Scan for the cell matching the given text and deliver its (X, Y) coordinate at center. 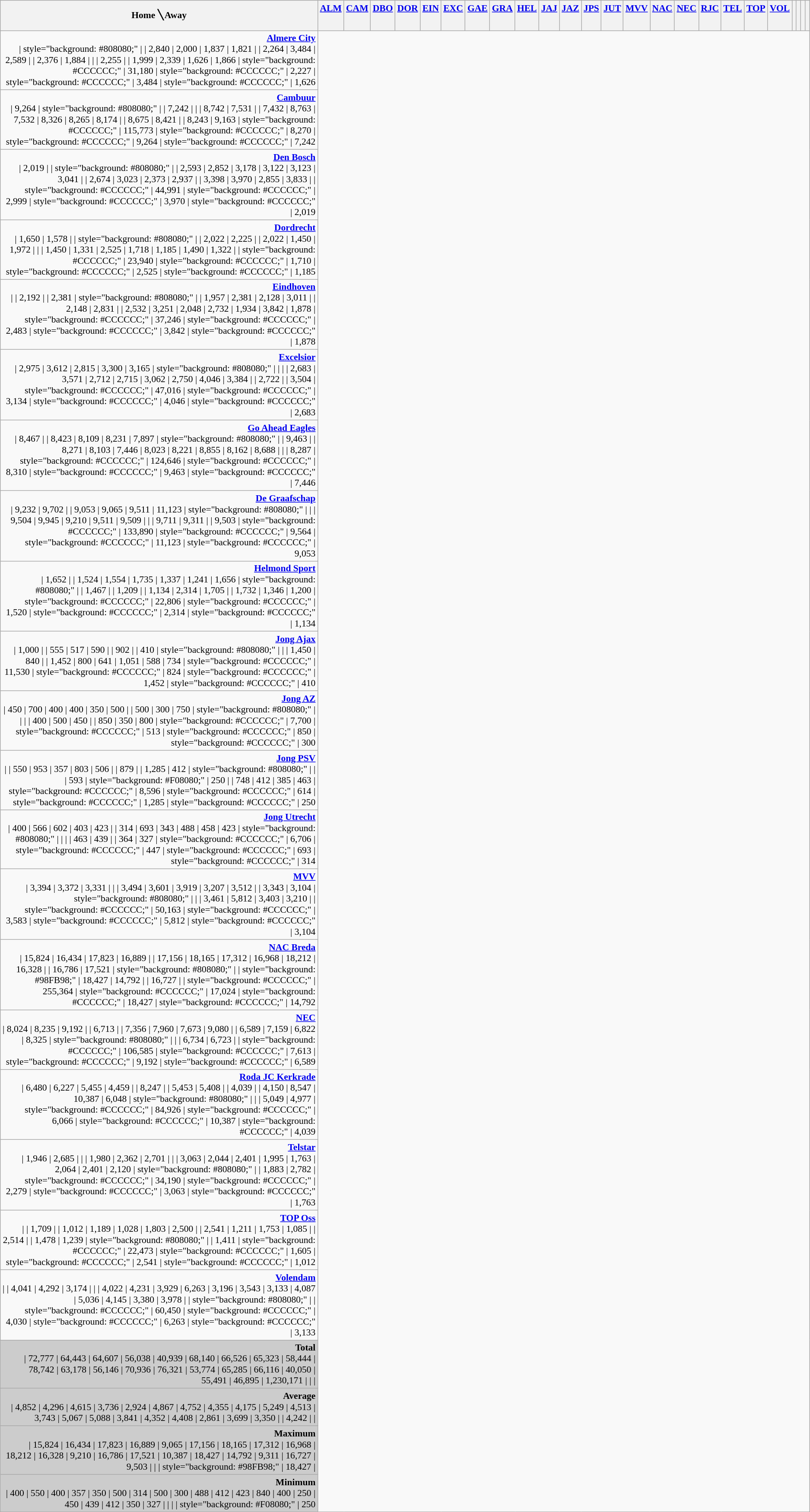
NAC (663, 8)
RJC (710, 8)
JPS (591, 8)
GRA (502, 8)
DBO (383, 8)
GAE (478, 8)
TEL (733, 8)
JAZ (570, 8)
MVV (637, 8)
ALM (330, 8)
EIN (431, 8)
DOR (408, 8)
EXC (453, 8)
HEL (527, 8)
NEC (686, 8)
VOL (780, 8)
JUT (613, 8)
TOP (756, 8)
CAM (357, 8)
Home ╲ Away (159, 16)
JAJ (550, 8)
